Find where the given text appears and provide that cell's center as [X, Y] coordinate. 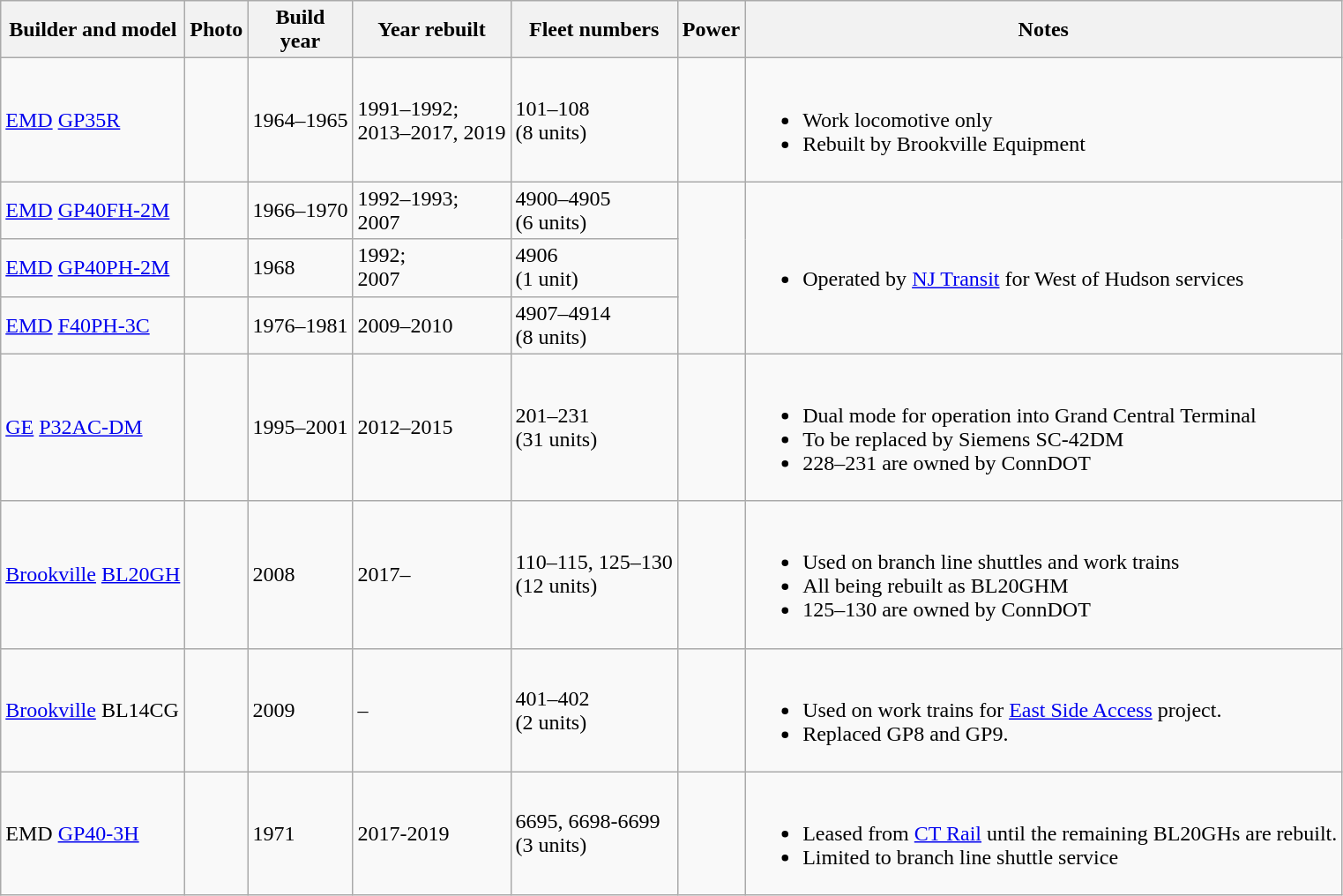
EMD F40PH-3C [93, 325]
1971 [300, 833]
1964–1965 [300, 120]
Dual mode for operation into Grand Central TerminalTo be replaced by Siemens SC-42DM228–231 are owned by ConnDOT [1044, 427]
Notes [1044, 30]
Power [711, 30]
2009–2010 [432, 325]
Builder and model [93, 30]
Brookville BL14CG [93, 710]
4906(1 unit) [594, 268]
6695, 6698-6699(3 units) [594, 833]
110–115, 125–130(12 units) [594, 575]
Leased from CT Rail until the remaining BL20GHs are rebuilt.Limited to branch line shuttle service [1044, 833]
2017– [432, 575]
Buildyear [300, 30]
2008 [300, 575]
EMD GP40-3H [93, 833]
4907–4914(8 units) [594, 325]
1991–1992;2013–2017, 2019 [432, 120]
201–231(31 units) [594, 427]
1976–1981 [300, 325]
Brookville BL20GH [93, 575]
4900–4905(6 units) [594, 210]
Photo [217, 30]
EMD GP40PH-2M [93, 268]
– [432, 710]
Year rebuilt [432, 30]
2009 [300, 710]
1992–1993;2007 [432, 210]
101–108(8 units) [594, 120]
Fleet numbers [594, 30]
1995–2001 [300, 427]
Used on branch line shuttles and work trainsAll being rebuilt as BL20GHM125–130 are owned by ConnDOT [1044, 575]
Work locomotive onlyRebuilt by Brookville Equipment [1044, 120]
EMD GP35R [93, 120]
1992;2007 [432, 268]
Used on work trains for East Side Access project.Replaced GP8 and GP9. [1044, 710]
Operated by NJ Transit for West of Hudson services [1044, 268]
401–402(2 units) [594, 710]
2012–2015 [432, 427]
EMD GP40FH-2M [93, 210]
1966–1970 [300, 210]
1968 [300, 268]
2017-2019 [432, 833]
GE P32AC-DM [93, 427]
